Return [X, Y] of the center of cell containing provided text 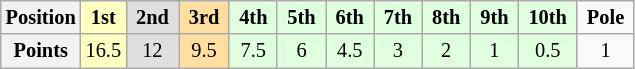
2 [446, 51]
3rd [204, 17]
5th [301, 17]
Position [41, 17]
2nd [152, 17]
9th [494, 17]
10th [547, 17]
6th [350, 17]
9.5 [204, 51]
7.5 [253, 51]
4th [253, 17]
1st [104, 17]
8th [446, 17]
0.5 [547, 51]
6 [301, 51]
16.5 [104, 51]
4.5 [350, 51]
7th [398, 17]
3 [398, 51]
Points [41, 51]
12 [152, 51]
Pole [606, 17]
